Determine the (x, y) coordinate at the center of the cell enclosing the given text.  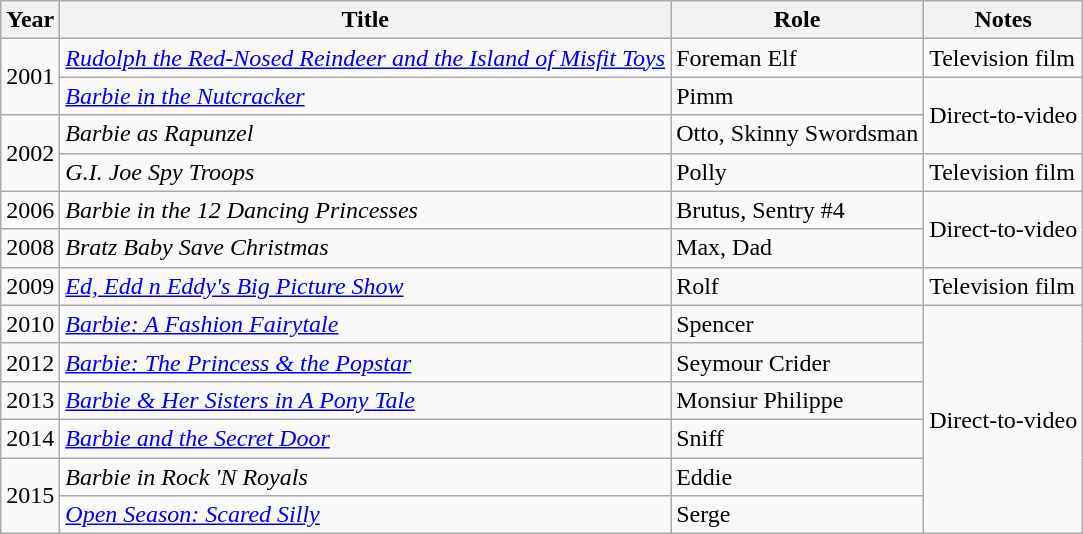
2010 (30, 324)
Seymour Crider (798, 362)
Otto, Skinny Swordsman (798, 134)
Sniff (798, 438)
2006 (30, 210)
Polly (798, 172)
Barbie and the Secret Door (366, 438)
Spencer (798, 324)
Open Season: Scared Silly (366, 515)
Year (30, 20)
Brutus, Sentry #4 (798, 210)
Barbie & Her Sisters in A Pony Tale (366, 400)
Barbie in the 12 Dancing Princesses (366, 210)
2001 (30, 77)
Ed, Edd n Eddy's Big Picture Show (366, 286)
Barbie in Rock 'N Royals (366, 477)
Bratz Baby Save Christmas (366, 248)
2012 (30, 362)
Pimm (798, 96)
Barbie: A Fashion Fairytale (366, 324)
2015 (30, 496)
G.I. Joe Spy Troops (366, 172)
Rolf (798, 286)
Barbie: The Princess & the Popstar (366, 362)
Barbie as Rapunzel (366, 134)
Monsiur Philippe (798, 400)
2008 (30, 248)
Max, Dad (798, 248)
Eddie (798, 477)
Role (798, 20)
Barbie in the Nutcracker (366, 96)
2014 (30, 438)
Serge (798, 515)
2002 (30, 153)
Title (366, 20)
Notes (1004, 20)
Foreman Elf (798, 58)
2013 (30, 400)
Rudolph the Red-Nosed Reindeer and the Island of Misfit Toys (366, 58)
2009 (30, 286)
